Return [X, Y] of the center of cell containing provided text 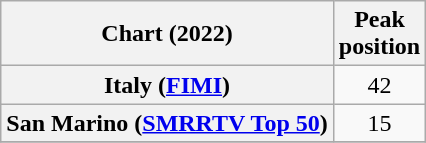
15 [379, 123]
Chart (2022) [168, 34]
Italy (FIMI) [168, 85]
Peakposition [379, 34]
San Marino (SMRRTV Top 50) [168, 123]
42 [379, 85]
